Return [X, Y] of the center of cell containing provided text 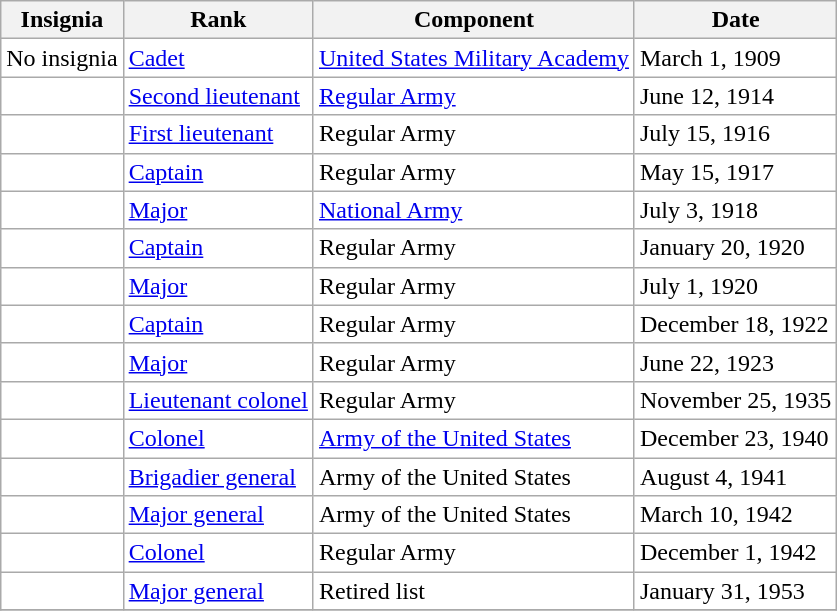
June 22, 1923 [735, 362]
Rank [218, 20]
July 15, 1916 [735, 134]
No insignia [62, 58]
January 31, 1953 [735, 591]
Insignia [62, 20]
January 20, 1920 [735, 248]
United States Military Academy [474, 58]
July 3, 1918 [735, 210]
July 1, 1920 [735, 286]
December 23, 1940 [735, 438]
December 18, 1922 [735, 324]
Date [735, 20]
Brigadier general [218, 477]
Retired list [474, 591]
Lieutenant colonel [218, 400]
March 10, 1942 [735, 515]
December 1, 1942 [735, 553]
National Army [474, 210]
August 4, 1941 [735, 477]
First lieutenant [218, 134]
November 25, 1935 [735, 400]
Second lieutenant [218, 96]
May 15, 1917 [735, 172]
Cadet [218, 58]
March 1, 1909 [735, 58]
Component [474, 20]
June 12, 1914 [735, 96]
